Identify which cell holds the provided text, then report its (X, Y) central coordinate. 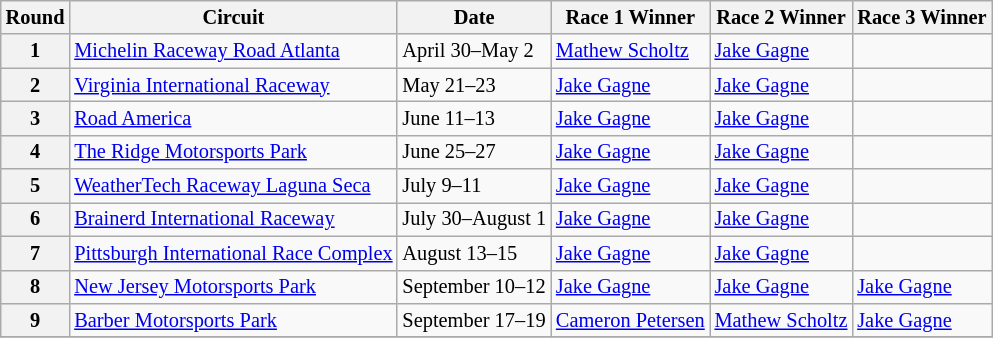
Pittsburgh International Race Complex (233, 253)
Race 1 Winner (630, 17)
8 (36, 287)
Race 3 Winner (922, 17)
6 (36, 219)
1 (36, 51)
WeatherTech Raceway Laguna Seca (233, 186)
Brainerd International Raceway (233, 219)
September 17–19 (474, 320)
3 (36, 118)
9 (36, 320)
Round (36, 17)
September 10–12 (474, 287)
4 (36, 152)
New Jersey Motorsports Park (233, 287)
7 (36, 253)
Barber Motorsports Park (233, 320)
Date (474, 17)
2 (36, 85)
August 13–15 (474, 253)
April 30–May 2 (474, 51)
July 9–11 (474, 186)
Michelin Raceway Road Atlanta (233, 51)
June 25–27 (474, 152)
June 11–13 (474, 118)
July 30–August 1 (474, 219)
5 (36, 186)
Race 2 Winner (782, 17)
The Ridge Motorsports Park (233, 152)
May 21–23 (474, 85)
Cameron Petersen (630, 320)
Virginia International Raceway (233, 85)
Road America (233, 118)
Circuit (233, 17)
